Identify which cell holds the provided text, then report its (X, Y) central coordinate. 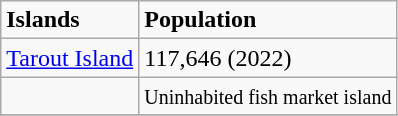
117,646 (2022) (268, 58)
Population (268, 20)
Uninhabited fish market island (268, 96)
Islands (70, 20)
Tarout Island (70, 58)
